Pinpoint the cell where the given text exists, returning its [X, Y] midpoint coordinate. 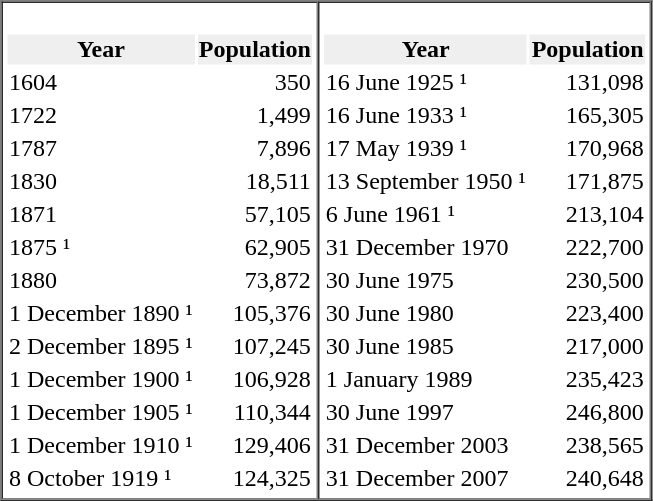
62,905 [254, 247]
106,928 [254, 379]
171,875 [588, 181]
13 September 1950 ¹ [426, 181]
30 June 1997 [426, 413]
16 June 1925 ¹ [426, 83]
1871 [102, 215]
217,000 [588, 347]
105,376 [254, 313]
1 December 1910 ¹ [102, 445]
1,499 [254, 115]
8 October 1919 ¹ [102, 479]
107,245 [254, 347]
131,098 [588, 83]
31 December 1970 [426, 247]
124,325 [254, 479]
57,105 [254, 215]
18,511 [254, 181]
1875 ¹ [102, 247]
31 December 2003 [426, 445]
213,104 [588, 215]
73,872 [254, 281]
240,648 [588, 479]
30 June 1975 [426, 281]
1880 [102, 281]
230,500 [588, 281]
1 December 1905 ¹ [102, 413]
1 December 1890 ¹ [102, 313]
110,344 [254, 413]
165,305 [588, 115]
129,406 [254, 445]
170,968 [588, 149]
1830 [102, 181]
350 [254, 83]
16 June 1933 ¹ [426, 115]
7,896 [254, 149]
1787 [102, 149]
223,400 [588, 313]
1 January 1989 [426, 379]
246,800 [588, 413]
30 June 1985 [426, 347]
30 June 1980 [426, 313]
6 June 1961 ¹ [426, 215]
2 December 1895 ¹ [102, 347]
1722 [102, 115]
1 December 1900 ¹ [102, 379]
238,565 [588, 445]
31 December 2007 [426, 479]
1604 [102, 83]
222,700 [588, 247]
235,423 [588, 379]
17 May 1939 ¹ [426, 149]
